Pinpoint the cell where the given text exists, returning its [x, y] midpoint coordinate. 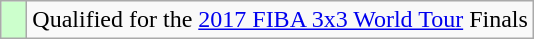
Qualified for the 2017 FIBA 3x3 World Tour Finals [280, 20]
